Extract the (x, y) coordinate from the center of the cell holding the provided text.  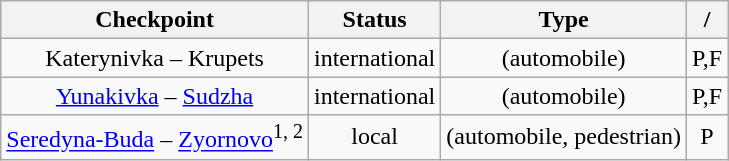
Type (564, 20)
Yunakivka – Sudzha (155, 96)
/ (706, 20)
Checkpoint (155, 20)
P (706, 138)
Katerynivka – Krupets (155, 58)
Seredyna-Buda – Zyornovo1, 2 (155, 138)
local (374, 138)
(automobile, pedestrian) (564, 138)
Status (374, 20)
